Output the (x, y) coordinate of the center of the cell containing the given text.  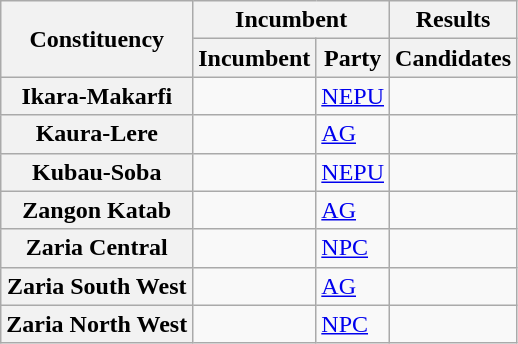
Zaria Central (97, 248)
Results (454, 20)
Party (353, 58)
Ikara-Makarfi (97, 96)
Candidates (454, 58)
Zaria North West (97, 324)
Zaria South West (97, 286)
Zangon Katab (97, 210)
Kaura-Lere (97, 134)
Kubau-Soba (97, 172)
Constituency (97, 39)
